Search for the cell housing the specified text and yield its [X, Y] center coordinate. 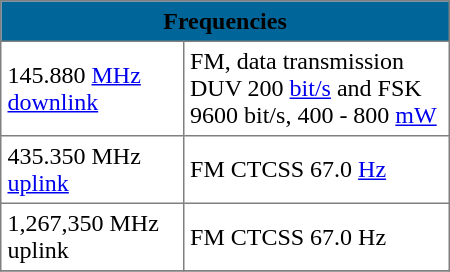
435.350 MHz uplink [92, 170]
Frequencies [225, 21]
FM, data transmission DUV 200 bit/s and FSK 9600 bit/s, 400 - 800 mW [316, 88]
1,267,350 MHz uplink [92, 237]
145.880 MHz downlink [92, 88]
